Identify which cell holds the provided text, then report its [x, y] central coordinate. 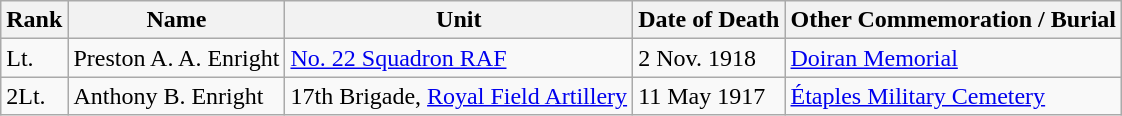
Anthony B. Enright [176, 96]
Lt. [34, 58]
Date of Death [709, 20]
Étaples Military Cemetery [954, 96]
11 May 1917 [709, 96]
2Lt. [34, 96]
No. 22 Squadron RAF [459, 58]
Rank [34, 20]
Unit [459, 20]
17th Brigade, Royal Field Artillery [459, 96]
Other Commemoration / Burial [954, 20]
Name [176, 20]
2 Nov. 1918 [709, 58]
Doiran Memorial [954, 58]
Preston A. A. Enright [176, 58]
